Identify which cell holds the provided text, then report its [X, Y] central coordinate. 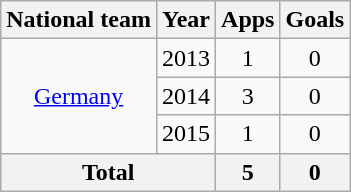
5 [248, 172]
2014 [186, 96]
Total [108, 172]
Apps [248, 20]
Germany [79, 96]
Year [186, 20]
National team [79, 20]
2015 [186, 134]
3 [248, 96]
2013 [186, 58]
Goals [315, 20]
